Identify which cell holds the provided text, then report its (x, y) central coordinate. 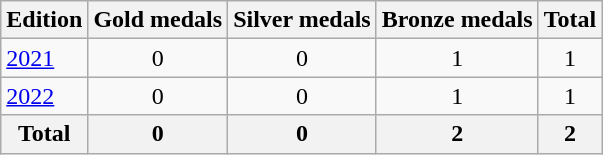
Edition (44, 20)
Bronze medals (457, 20)
Gold medals (158, 20)
Silver medals (302, 20)
2021 (44, 58)
2022 (44, 96)
